Search for the cell housing the specified text and yield its (X, Y) center coordinate. 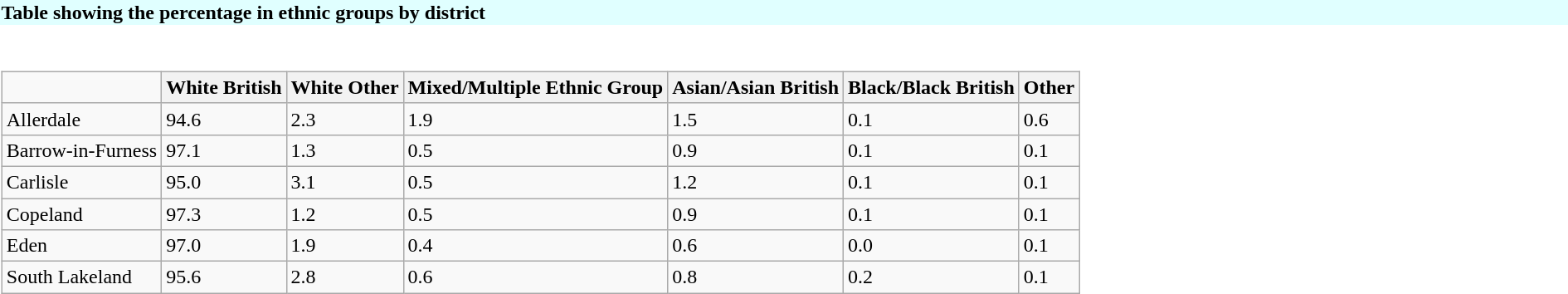
1.5 (756, 119)
0.2 (932, 277)
1.3 (345, 150)
95.6 (224, 277)
South Lakeland (81, 277)
Copeland (81, 213)
Other (1049, 87)
Asian/Asian British (756, 87)
97.1 (224, 150)
2.8 (345, 277)
95.0 (224, 182)
Table showing the percentage in ethnic groups by district (784, 12)
97.3 (224, 213)
Mixed/Multiple Ethnic Group (536, 87)
Allerdale (81, 119)
0.0 (932, 246)
94.6 (224, 119)
97.0 (224, 246)
Barrow-in-Furness (81, 150)
Carlisle (81, 182)
3.1 (345, 182)
0.4 (536, 246)
Eden (81, 246)
White British (224, 87)
2.3 (345, 119)
0.8 (756, 277)
White Other (345, 87)
Black/Black British (932, 87)
